Detect which cell encompasses the target text, then output its [x, y] center coordinate. 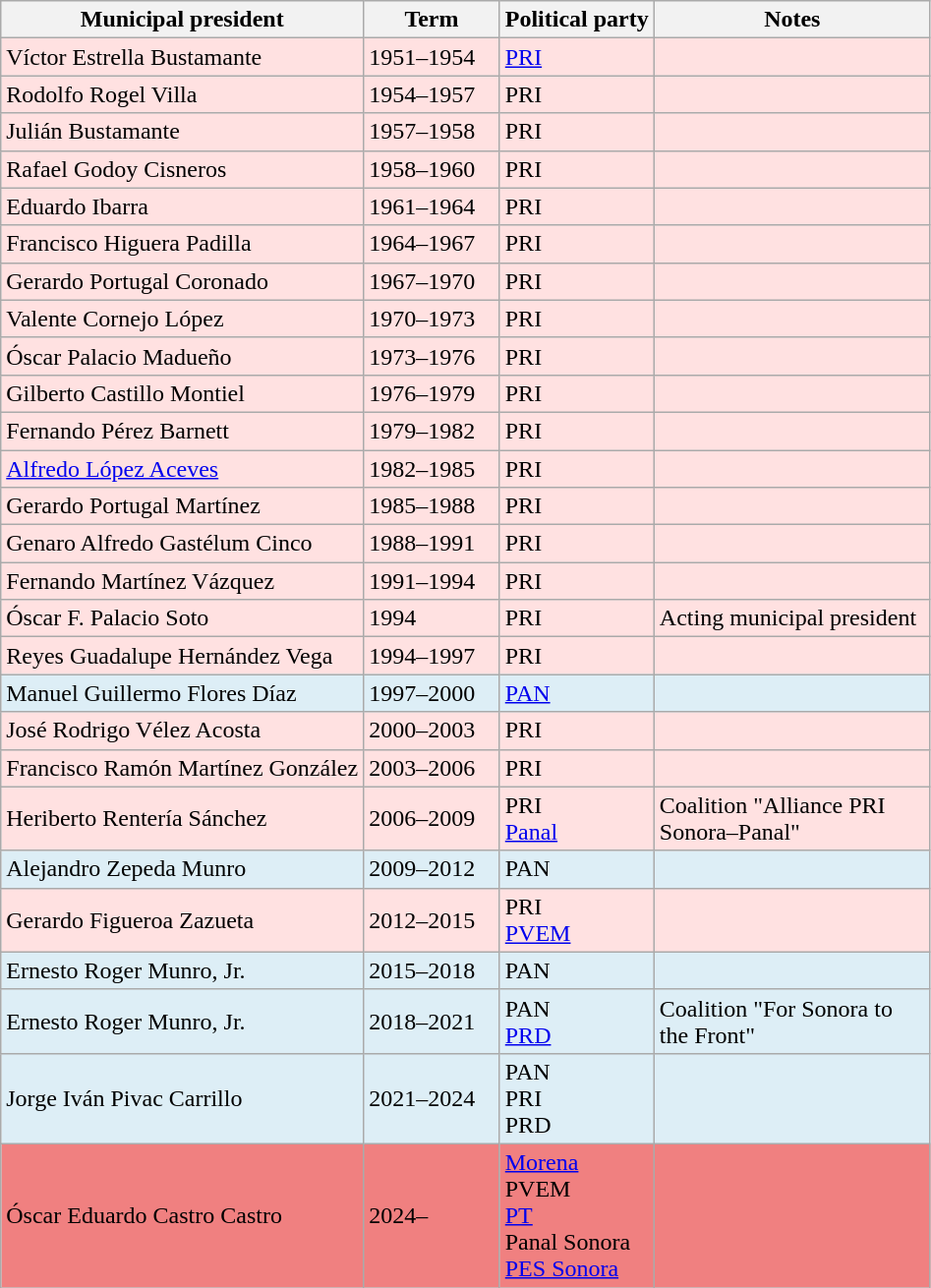
2009–2012 [433, 869]
Eduardo Ibarra [183, 206]
PRI PVEM [576, 920]
Alfredo López Aceves [183, 469]
Term [433, 20]
2024– [433, 1215]
Fernando Martínez Vázquez [183, 581]
Julián Bustamante [183, 132]
Coalition "For Sonora to the Front" [792, 1021]
1973–1976 [433, 356]
2000–2003 [433, 731]
Municipal president [183, 20]
Political party [576, 20]
Óscar Eduardo Castro Castro [183, 1215]
Gilberto Castillo Montiel [183, 393]
Genaro Alfredo Gastélum Cinco [183, 544]
José Rodrigo Vélez Acosta [183, 731]
Heriberto Rentería Sánchez [183, 818]
Óscar Palacio Madueño [183, 356]
2018–2021 [433, 1021]
PRI Panal [576, 818]
1961–1964 [433, 206]
Reyes Guadalupe Hernández Vega [183, 656]
1985–1988 [433, 506]
Morena PVEM PT Panal Sonora PES Sonora [576, 1215]
Óscar F. Palacio Soto [183, 618]
Gerardo Figueroa Zazueta [183, 920]
Gerardo Portugal Coronado [183, 281]
Francisco Ramón Martínez González [183, 768]
Alejandro Zepeda Munro [183, 869]
2003–2006 [433, 768]
Fernando Pérez Barnett [183, 431]
1976–1979 [433, 393]
1988–1991 [433, 544]
1994–1997 [433, 656]
1982–1985 [433, 469]
1979–1982 [433, 431]
Francisco Higuera Padilla [183, 244]
1957–1958 [433, 132]
Notes [792, 20]
1994 [433, 618]
1967–1970 [433, 281]
Rafael Godoy Cisneros [183, 169]
2021–2024 [433, 1098]
Jorge Iván Pivac Carrillo [183, 1098]
1951–1954 [433, 57]
Coalition "Alliance PRI Sonora–Panal" [792, 818]
Víctor Estrella Bustamante [183, 57]
1954–1957 [433, 94]
2006–2009 [433, 818]
PAN PRI PRD [576, 1098]
1970–1973 [433, 319]
Rodolfo Rogel Villa [183, 94]
Gerardo Portugal Martínez [183, 506]
1997–2000 [433, 693]
2015–2018 [433, 970]
Acting municipal president [792, 618]
Manuel Guillermo Flores Díaz [183, 693]
1964–1967 [433, 244]
2012–2015 [433, 920]
1991–1994 [433, 581]
Valente Cornejo López [183, 319]
1958–1960 [433, 169]
PAN PRD [576, 1021]
